Return the (x, y) coordinate for the center point of the cell that contains the specified text.  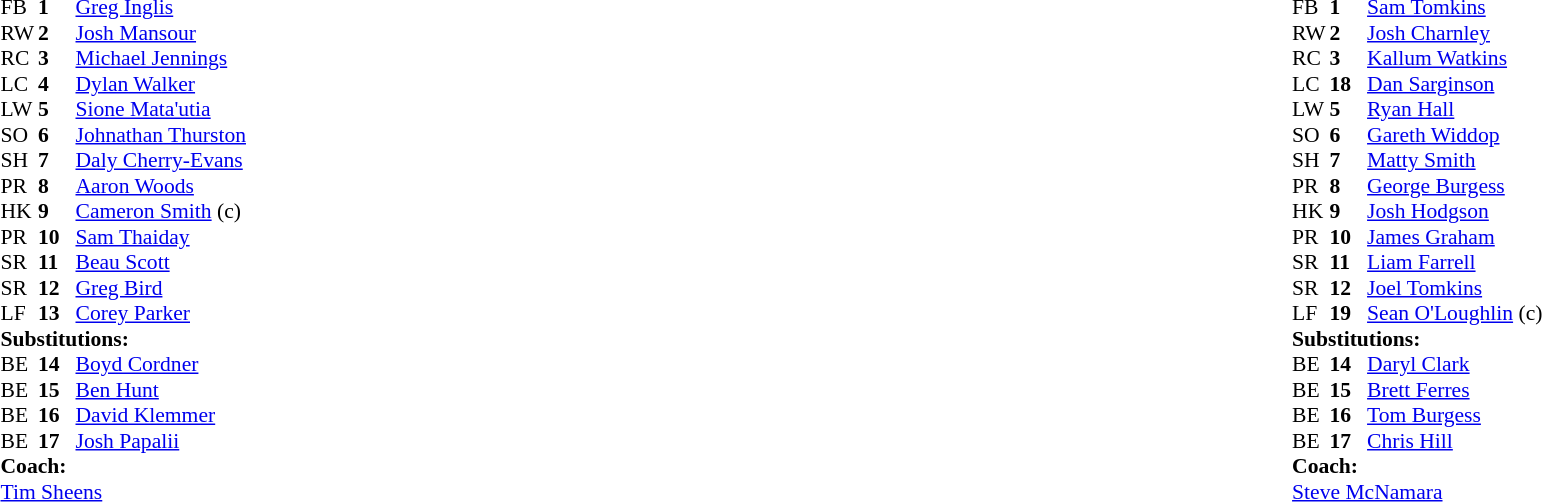
Sam Thaiday (161, 237)
Aaron Woods (161, 186)
Chris Hill (1454, 441)
Brett Ferres (1454, 390)
13 (57, 313)
Michael Jennings (161, 59)
Josh Mansour (161, 33)
Josh Charnley (1454, 33)
Joel Tomkins (1454, 288)
Ryan Hall (1454, 109)
James Graham (1454, 237)
Sione Mata'utia (161, 109)
Tom Burgess (1454, 415)
Beau Scott (161, 263)
Daly Cherry-Evans (161, 161)
Kallum Watkins (1454, 59)
Josh Hodgson (1454, 211)
David Klemmer (161, 415)
Dan Sarginson (1454, 84)
Josh Papalii (161, 441)
Boyd Cordner (161, 365)
4 (57, 84)
Cameron Smith (c) (161, 211)
George Burgess (1454, 186)
Corey Parker (161, 313)
19 (1349, 313)
Matty Smith (1454, 161)
Gareth Widdop (1454, 135)
Liam Farrell (1454, 263)
Sean O'Loughlin (c) (1454, 313)
Dylan Walker (161, 84)
18 (1349, 84)
Johnathan Thurston (161, 135)
Greg Bird (161, 288)
Daryl Clark (1454, 365)
Ben Hunt (161, 390)
